Pinpoint the cell where the given text exists, returning its (x, y) midpoint coordinate. 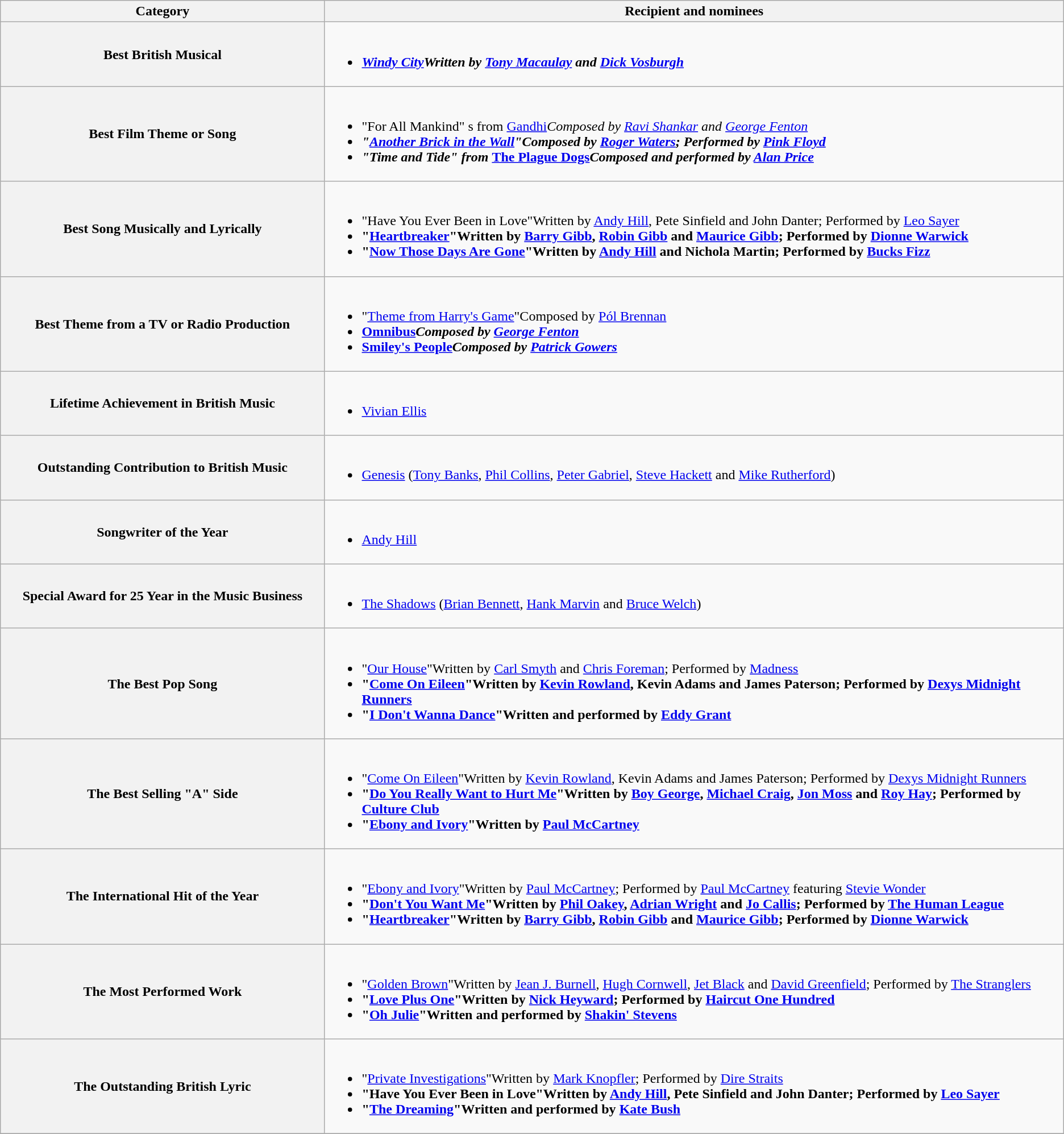
Lifetime Achievement in British Music (163, 404)
Vivian Ellis (694, 404)
The Best Selling "A" Side (163, 794)
Best British Musical (163, 55)
Recipient and nominees (694, 11)
Outstanding Contribution to British Music (163, 467)
The Most Performed Work (163, 991)
The Best Pop Song (163, 683)
The International Hit of the Year (163, 896)
Best Theme from a TV or Radio Production (163, 324)
Windy CityWritten by Tony Macaulay and Dick Vosburgh (694, 55)
Songwriter of the Year (163, 532)
Category (163, 11)
The Shadows (Brian Bennett, Hank Marvin and Bruce Welch) (694, 596)
Andy Hill (694, 532)
Special Award for 25 Year in the Music Business (163, 596)
Genesis (Tony Banks, Phil Collins, Peter Gabriel, Steve Hackett and Mike Rutherford) (694, 467)
Best Song Musically and Lyrically (163, 229)
"Theme from Harry's Game"Composed by Pól BrennanOmnibusComposed by George FentonSmiley's PeopleComposed by Patrick Gowers (694, 324)
The Outstanding British Lyric (163, 1087)
Best Film Theme or Song (163, 134)
